Detect which cell encompasses the target text, then output its [x, y] center coordinate. 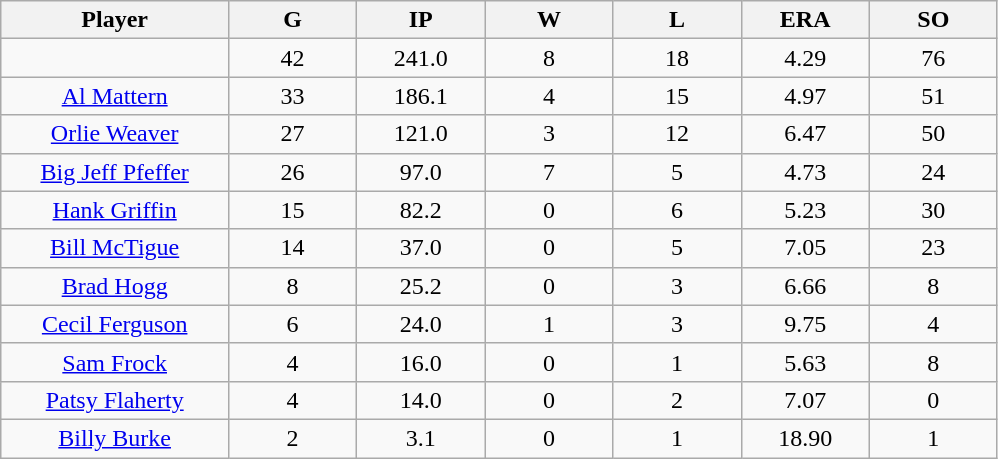
24.0 [421, 324]
42 [293, 58]
4.97 [805, 96]
14 [293, 248]
Cecil Ferguson [115, 324]
Sam Frock [115, 362]
Hank Griffin [115, 210]
50 [933, 134]
51 [933, 96]
ERA [805, 20]
Big Jeff Pfeffer [115, 172]
14.0 [421, 400]
W [549, 20]
Patsy Flaherty [115, 400]
G [293, 20]
26 [293, 172]
97.0 [421, 172]
Player [115, 20]
27 [293, 134]
4.73 [805, 172]
121.0 [421, 134]
6.66 [805, 286]
Bill McTigue [115, 248]
241.0 [421, 58]
7.07 [805, 400]
Orlie Weaver [115, 134]
Billy Burke [115, 438]
SO [933, 20]
76 [933, 58]
12 [677, 134]
4.29 [805, 58]
5.23 [805, 210]
L [677, 20]
16.0 [421, 362]
37.0 [421, 248]
18 [677, 58]
186.1 [421, 96]
7 [549, 172]
82.2 [421, 210]
33 [293, 96]
23 [933, 248]
6.47 [805, 134]
18.90 [805, 438]
IP [421, 20]
7.05 [805, 248]
5.63 [805, 362]
9.75 [805, 324]
24 [933, 172]
25.2 [421, 286]
3.1 [421, 438]
Al Mattern [115, 96]
Brad Hogg [115, 286]
30 [933, 210]
